Find where the given text appears and provide that cell's center as [X, Y] coordinate. 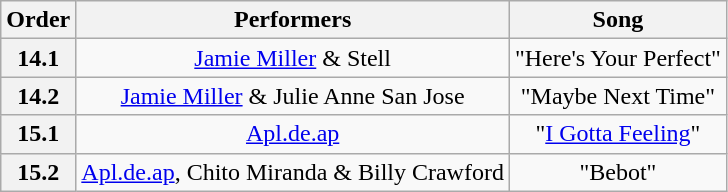
14.1 [38, 58]
15.1 [38, 134]
"Bebot" [618, 172]
Performers [293, 20]
Jamie Miller & Stell [293, 58]
"I Gotta Feeling" [618, 134]
Order [38, 20]
Apl.de.ap [293, 134]
"Here's Your Perfect" [618, 58]
Song [618, 20]
Jamie Miller & Julie Anne San Jose [293, 96]
15.2 [38, 172]
Apl.de.ap, Chito Miranda & Billy Crawford [293, 172]
14.2 [38, 96]
"Maybe Next Time" [618, 96]
